From the cell containing the given text, extract its center point as [X, Y] coordinate. 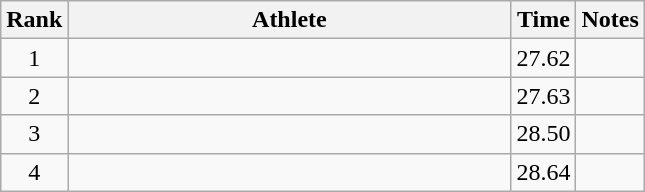
4 [34, 172]
3 [34, 134]
28.64 [544, 172]
27.62 [544, 58]
1 [34, 58]
Time [544, 20]
Notes [610, 20]
Athlete [290, 20]
2 [34, 96]
Rank [34, 20]
27.63 [544, 96]
28.50 [544, 134]
